Provide the [x, y] coordinate of the cell's center where the given text is located.  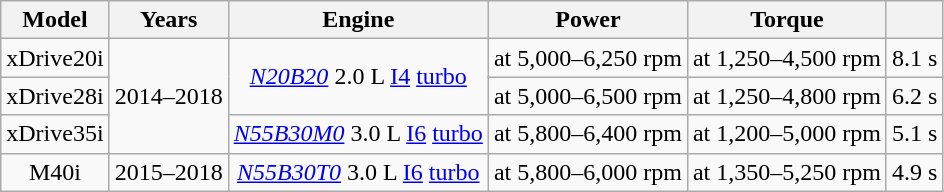
at 1,200–5,000 rpm [786, 134]
at 1,250–4,500 rpm [786, 58]
at 1,350–5,250 rpm [786, 172]
Model [55, 20]
4.9 s [914, 172]
Torque [786, 20]
at 5,800–6,400 rpm [588, 134]
Engine [358, 20]
xDrive20i [55, 58]
6.2 s [914, 96]
at 5,000–6,500 rpm [588, 96]
at 5,000–6,250 rpm [588, 58]
at 1,250–4,800 rpm [786, 96]
N55B30M0 3.0 L I6 turbo [358, 134]
Years [168, 20]
M40i [55, 172]
xDrive28i [55, 96]
5.1 s [914, 134]
N20B20 2.0 L I4 turbo [358, 77]
2014–2018 [168, 96]
2015–2018 [168, 172]
at 5,800–6,000 rpm [588, 172]
Power [588, 20]
8.1 s [914, 58]
N55B30T0 3.0 L I6 turbo [358, 172]
xDrive35i [55, 134]
